Find where the given text appears and provide that cell's center as (x, y) coordinate. 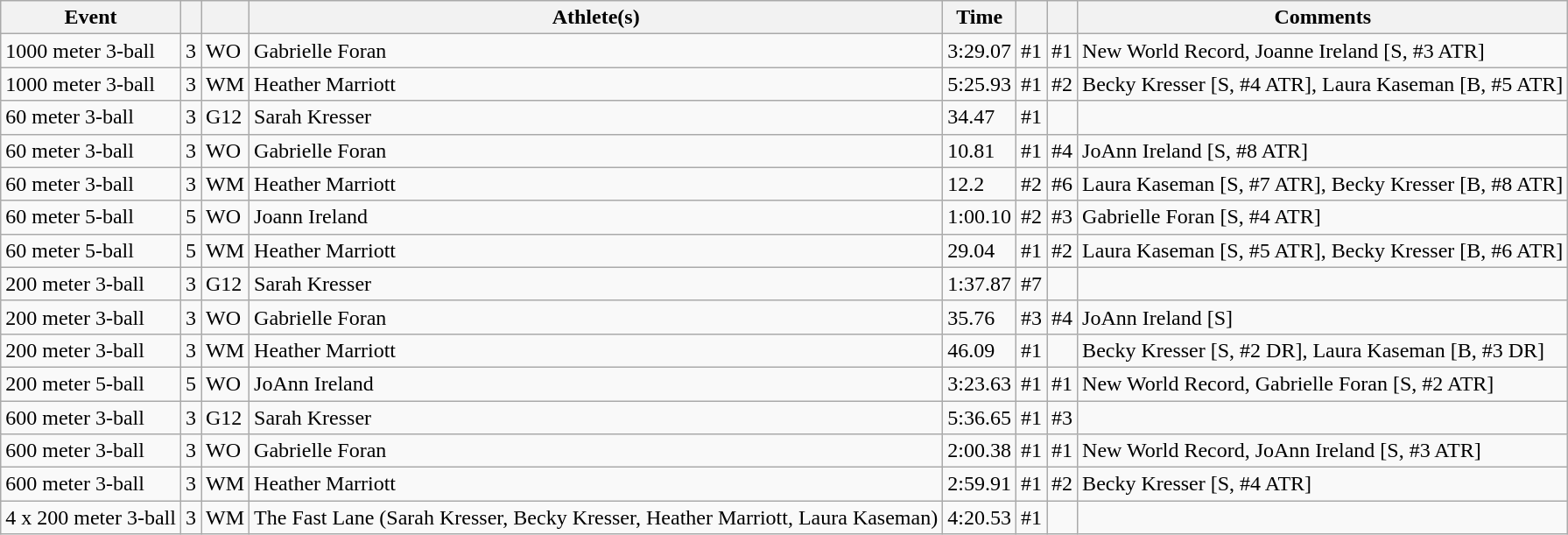
5:25.93 (980, 84)
35.76 (980, 317)
Gabrielle Foran [S, #4 ATR] (1323, 217)
Laura Kaseman [S, #7 ATR], Becky Kresser [B, #8 ATR] (1323, 184)
#6 (1063, 184)
Comments (1323, 18)
5:36.65 (980, 418)
New World Record, Gabrielle Foran [S, #2 ATR] (1323, 384)
Becky Kresser [S, #4 ATR], Laura Kaseman [B, #5 ATR] (1323, 84)
2:00.38 (980, 451)
JoAnn Ireland (596, 384)
Event (91, 18)
10.81 (980, 151)
Joann Ireland (596, 217)
4:20.53 (980, 517)
2:59.91 (980, 484)
12.2 (980, 184)
1:00.10 (980, 217)
1:37.87 (980, 284)
New World Record, Joanne Ireland [S, #3 ATR] (1323, 51)
Laura Kaseman [S, #5 ATR], Becky Kresser [B, #6 ATR] (1323, 250)
The Fast Lane (Sarah Kresser, Becky Kresser, Heather Marriott, Laura Kaseman) (596, 517)
JoAnn Ireland [S] (1323, 317)
#7 (1031, 284)
New World Record, JoAnn Ireland [S, #3 ATR] (1323, 451)
Becky Kresser [S, #4 ATR] (1323, 484)
3:29.07 (980, 51)
Becky Kresser [S, #2 DR], Laura Kaseman [B, #3 DR] (1323, 350)
Athlete(s) (596, 18)
29.04 (980, 250)
46.09 (980, 350)
34.47 (980, 117)
Time (980, 18)
3:23.63 (980, 384)
JoAnn Ireland [S, #8 ATR] (1323, 151)
4 x 200 meter 3-ball (91, 517)
200 meter 5-ball (91, 384)
